Pinpoint the cell where the given text exists, returning its (X, Y) midpoint coordinate. 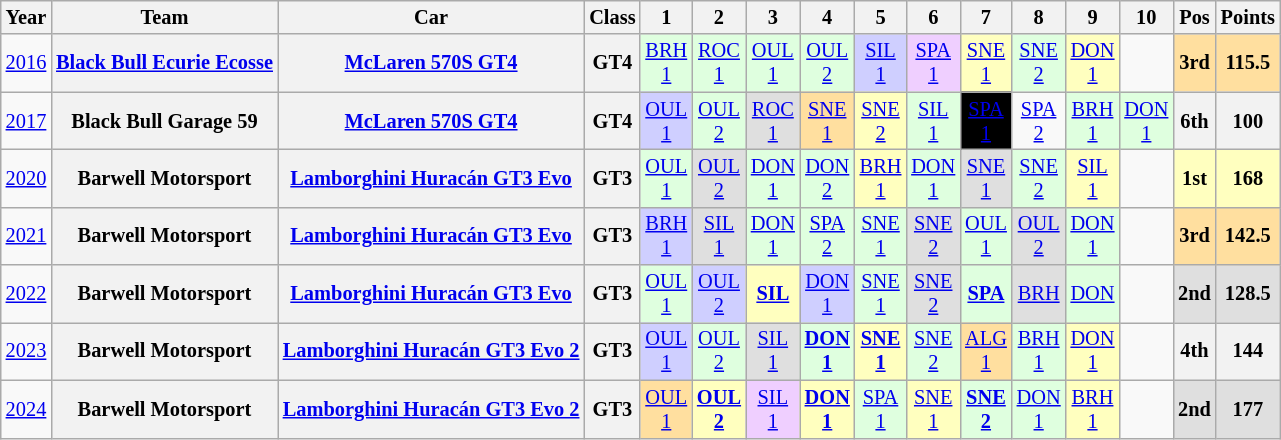
BRH (1039, 294)
128.5 (1248, 294)
6 (933, 17)
142.5 (1248, 236)
2 (719, 17)
5 (881, 17)
2017 (26, 121)
168 (1248, 178)
100 (1248, 121)
2020 (26, 178)
8 (1039, 17)
Pos (1194, 17)
2022 (26, 294)
144 (1248, 351)
1st (1194, 178)
4 (828, 17)
9 (1093, 17)
1 (666, 17)
4th (1194, 351)
DON (1093, 294)
2021 (26, 236)
3 (773, 17)
10 (1146, 17)
2024 (26, 409)
DON2 (828, 178)
Class (612, 17)
6th (1194, 121)
Year (26, 17)
Points (1248, 17)
177 (1248, 409)
Team (164, 17)
2016 (26, 63)
Car (432, 17)
Black Bull Garage 59 (164, 121)
SPA (986, 294)
SIL (773, 294)
ALG1 (986, 351)
Black Bull Ecurie Ecosse (164, 63)
7 (986, 17)
2023 (26, 351)
115.5 (1248, 63)
